Identify which cell holds the provided text, then report its [x, y] central coordinate. 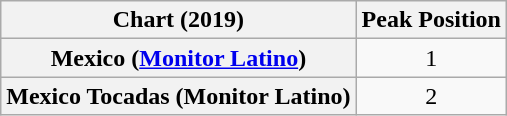
1 [431, 58]
Peak Position [431, 20]
Chart (2019) [178, 20]
2 [431, 96]
Mexico Tocadas (Monitor Latino) [178, 96]
Mexico (Monitor Latino) [178, 58]
